Provide the (x, y) coordinate of the cell's center where the given text is located.  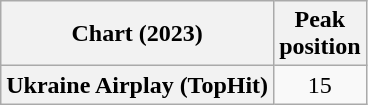
15 (320, 85)
Peakposition (320, 34)
Chart (2023) (138, 34)
Ukraine Airplay (TopHit) (138, 85)
